From the cell containing the given text, extract its center point as (x, y) coordinate. 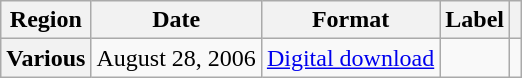
Label (475, 20)
Format (350, 20)
Various (46, 58)
Digital download (350, 58)
Region (46, 20)
Date (176, 20)
August 28, 2006 (176, 58)
